Search for the cell housing the specified text and yield its (x, y) center coordinate. 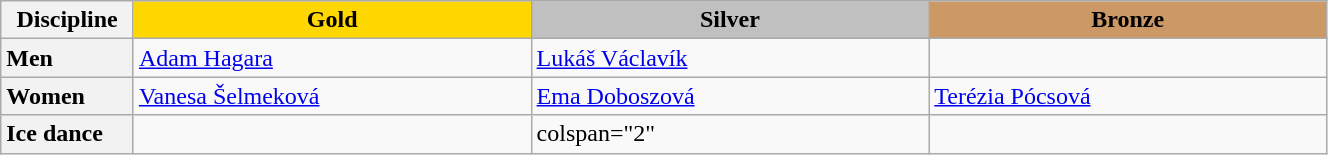
Ice dance (68, 134)
Bronze (1128, 20)
Gold (332, 20)
Silver (730, 20)
Men (68, 58)
Discipline (68, 20)
Adam Hagara (332, 58)
Terézia Pócsová (1128, 96)
Vanesa Šelmeková (332, 96)
Lukáš Václavík (730, 58)
colspan="2" (730, 134)
Women (68, 96)
Ema Doboszová (730, 96)
